From the cell containing the given text, extract its center point as (x, y) coordinate. 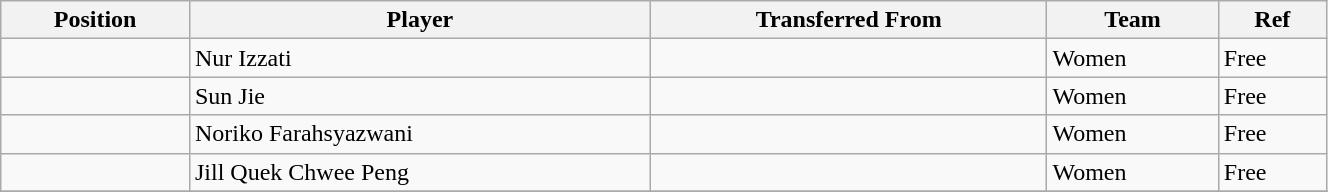
Transferred From (848, 20)
Noriko Farahsyazwani (420, 134)
Sun Jie (420, 96)
Jill Quek Chwee Peng (420, 172)
Ref (1272, 20)
Player (420, 20)
Team (1132, 20)
Nur Izzati (420, 58)
Position (96, 20)
